Provide the (X, Y) coordinate of the cell's center where the given text is located.  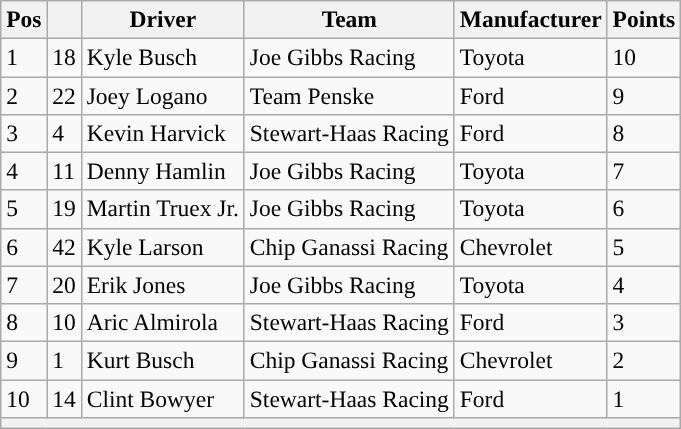
Team Penske (349, 95)
Kurt Busch (162, 360)
Kyle Busch (162, 57)
Clint Bowyer (162, 398)
Pos (24, 19)
18 (64, 57)
22 (64, 95)
Kyle Larson (162, 247)
Joey Logano (162, 95)
Points (644, 19)
11 (64, 171)
Driver (162, 19)
20 (64, 285)
Kevin Harvick (162, 133)
19 (64, 209)
Denny Hamlin (162, 171)
Martin Truex Jr. (162, 209)
Erik Jones (162, 285)
Team (349, 19)
Manufacturer (530, 19)
Aric Almirola (162, 322)
42 (64, 247)
14 (64, 398)
